From the cell containing the given text, extract its center point as (X, Y) coordinate. 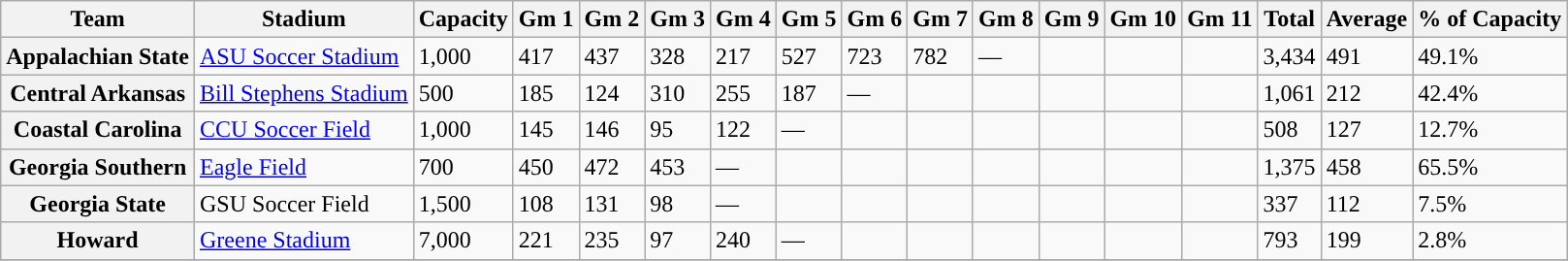
Eagle Field (304, 167)
% of Capacity (1489, 19)
7.5% (1489, 204)
Gm 6 (875, 19)
GSU Soccer Field (304, 204)
310 (678, 93)
65.5% (1489, 167)
187 (809, 93)
108 (546, 204)
527 (809, 56)
723 (875, 56)
Stadium (304, 19)
453 (678, 167)
437 (612, 56)
Total (1290, 19)
Average (1367, 19)
1,500 (464, 204)
Gm 1 (546, 19)
472 (612, 167)
793 (1290, 241)
212 (1367, 93)
Central Arkansas (98, 93)
Gm 9 (1072, 19)
Bill Stephens Stadium (304, 93)
Appalachian State (98, 56)
Gm 3 (678, 19)
146 (612, 130)
Gm 7 (941, 19)
Gm 10 (1143, 19)
Team (98, 19)
7,000 (464, 241)
508 (1290, 130)
Georgia Southern (98, 167)
CCU Soccer Field (304, 130)
782 (941, 56)
255 (744, 93)
185 (546, 93)
145 (546, 130)
199 (1367, 241)
3,434 (1290, 56)
217 (744, 56)
ASU Soccer Stadium (304, 56)
Gm 11 (1220, 19)
500 (464, 93)
458 (1367, 167)
Howard (98, 241)
49.1% (1489, 56)
127 (1367, 130)
97 (678, 241)
124 (612, 93)
95 (678, 130)
Coastal Carolina (98, 130)
12.7% (1489, 130)
221 (546, 241)
Greene Stadium (304, 241)
Gm 5 (809, 19)
42.4% (1489, 93)
112 (1367, 204)
337 (1290, 204)
1,061 (1290, 93)
Georgia State (98, 204)
1,375 (1290, 167)
235 (612, 241)
98 (678, 204)
Gm 2 (612, 19)
Gm 4 (744, 19)
Capacity (464, 19)
131 (612, 204)
700 (464, 167)
2.8% (1489, 241)
122 (744, 130)
491 (1367, 56)
328 (678, 56)
417 (546, 56)
240 (744, 241)
Gm 8 (1006, 19)
450 (546, 167)
